Identify which cell holds the provided text, then report its (x, y) central coordinate. 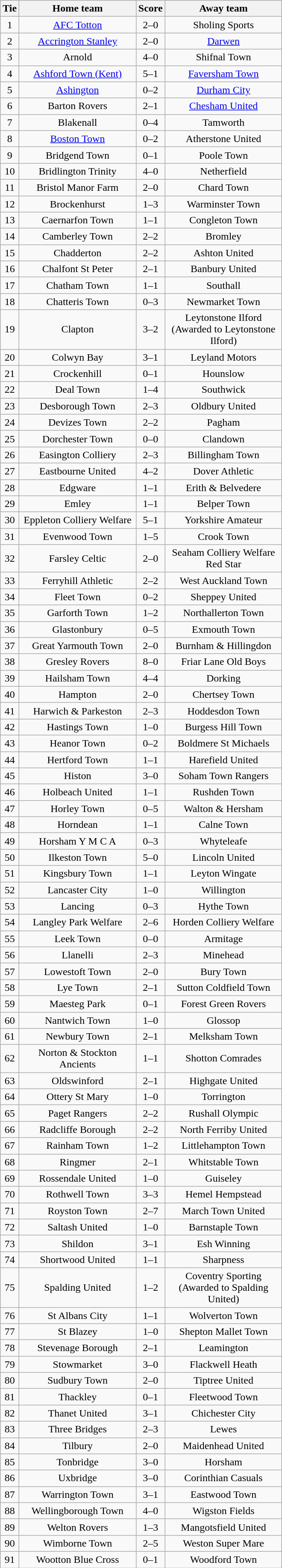
Horden Colliery Welfare (223, 922)
78 (10, 1348)
Soham Town Rangers (223, 776)
Durham City (223, 90)
Exmouth Town (223, 629)
81 (10, 1397)
1–5 (150, 536)
Evenwood Town (78, 536)
Coventry Sporting (Awarded to Spalding United) (223, 1287)
85 (10, 1462)
Desborough Town (78, 406)
Rothwell Town (78, 1195)
Caernarfon Town (78, 220)
16 (10, 269)
8 (10, 139)
Saltash United (78, 1227)
38 (10, 662)
51 (10, 874)
Burnham & Hillingdon (223, 646)
Maidenhead United (223, 1446)
Southall (223, 285)
49 (10, 841)
Wolverton Town (223, 1316)
West Auckland Town (223, 581)
Easington Colliery (78, 455)
Southwick (223, 390)
Stowmarket (78, 1364)
Northallerton Town (223, 613)
90 (10, 1543)
Shepton Mallet Town (223, 1332)
63 (10, 1081)
Chichester City (223, 1413)
St Albans City (78, 1316)
Great Yarmouth Town (78, 646)
4–4 (150, 678)
Blakenall (78, 122)
Newmarket Town (223, 302)
2 (10, 41)
4 (10, 74)
0–4 (150, 122)
65 (10, 1113)
Radcliffe Borough (78, 1129)
Chard Town (223, 187)
Shotton Comrades (223, 1058)
10 (10, 171)
Harwich & Parkeston (78, 711)
Warrington Town (78, 1494)
6 (10, 106)
Leyland Motors (223, 357)
8–0 (150, 662)
32 (10, 559)
Oldbury United (223, 406)
Royston Town (78, 1211)
Colwyn Bay (78, 357)
Horsham (223, 1462)
Spalding United (78, 1287)
Ferryhill Athletic (78, 581)
28 (10, 487)
3–2 (150, 329)
Boston Town (78, 139)
83 (10, 1429)
Torrington (223, 1097)
3–3 (150, 1195)
9 (10, 155)
76 (10, 1316)
Ottery St Mary (78, 1097)
Belper Town (223, 504)
Burgess Hill Town (223, 727)
Horndean (78, 825)
13 (10, 220)
Clapton (78, 329)
23 (10, 406)
Darwen (223, 41)
Hemel Hempstead (223, 1195)
58 (10, 987)
46 (10, 792)
Garforth Town (78, 613)
Calne Town (223, 825)
86 (10, 1478)
18 (10, 302)
AFC Totton (78, 25)
Arnold (78, 57)
Leek Town (78, 939)
Lowestoft Town (78, 971)
Yorkshire Amateur (223, 520)
St Blazey (78, 1332)
79 (10, 1364)
Devizes Town (78, 422)
30 (10, 520)
Walton & Hersham (223, 809)
60 (10, 1020)
Littlehampton Town (223, 1146)
Sutton Coldfield Town (223, 987)
Ilkeston Town (78, 857)
Hoddesdon Town (223, 711)
Hailsham Town (78, 678)
Woodford Town (223, 1559)
Heanor Town (78, 743)
Brockenhurst (78, 204)
Netherfield (223, 171)
89 (10, 1527)
1–4 (150, 390)
North Ferriby United (223, 1129)
Hastings Town (78, 727)
Wootton Blue Cross (78, 1559)
Hounslow (223, 373)
12 (10, 204)
14 (10, 237)
Hertford Town (78, 759)
Friar Lane Old Boys (223, 662)
80 (10, 1381)
Paget Rangers (78, 1113)
21 (10, 373)
March Town United (223, 1211)
Bristol Manor Farm (78, 187)
Chadderton (78, 253)
Bromley (223, 237)
Boldmere St Michaels (223, 743)
62 (10, 1058)
69 (10, 1178)
5 (10, 90)
Hythe Town (223, 906)
Congleton Town (223, 220)
Three Bridges (78, 1429)
Llanelli (78, 955)
Farsley Celtic (78, 559)
61 (10, 1037)
Flackwell Heath (223, 1364)
70 (10, 1195)
48 (10, 825)
59 (10, 1004)
Sheppey United (223, 597)
Rushall Olympic (223, 1113)
Faversham Town (223, 74)
40 (10, 694)
Tie (10, 9)
Harefield United (223, 759)
57 (10, 971)
74 (10, 1260)
Stevenage Borough (78, 1348)
Weston Super Mare (223, 1543)
Dorking (223, 678)
Rushden Town (223, 792)
Ashton United (223, 253)
Leytonstone Ilford (Awarded to Leytonstone Ilford) (223, 329)
Corinthian Casuals (223, 1478)
Crook Town (223, 536)
88 (10, 1511)
35 (10, 613)
Shildon (78, 1243)
Lewes (223, 1429)
5–0 (150, 857)
1 (10, 25)
25 (10, 439)
Highgate United (223, 1081)
72 (10, 1227)
Ringmer (78, 1162)
Chatham Town (78, 285)
Dover Athletic (223, 471)
Score (150, 9)
Esh Winning (223, 1243)
2–7 (150, 1211)
82 (10, 1413)
Chalfont St Peter (78, 269)
3 (10, 57)
Bridgend Town (78, 155)
Rainham Town (78, 1146)
Warminster Town (223, 204)
41 (10, 711)
Tonbridge (78, 1462)
Glastonbury (78, 629)
39 (10, 678)
Clandown (223, 439)
33 (10, 581)
Pagham (223, 422)
Lincoln United (223, 857)
Horley Town (78, 809)
Tamworth (223, 122)
Chatteris Town (78, 302)
73 (10, 1243)
Rossendale United (78, 1178)
Wimborne Town (78, 1543)
Poole Town (223, 155)
Whitstable Town (223, 1162)
Banbury United (223, 269)
Leyton Wingate (223, 874)
Lancing (78, 906)
Tilbury (78, 1446)
53 (10, 906)
Nantwich Town (78, 1020)
Willington (223, 890)
Deal Town (78, 390)
56 (10, 955)
Whyteleafe (223, 841)
Camberley Town (78, 237)
20 (10, 357)
Kingsbury Town (78, 874)
27 (10, 471)
Shortwood United (78, 1260)
Eppleton Colliery Welfare (78, 520)
Wellingborough Town (78, 1511)
Dorchester Town (78, 439)
Newbury Town (78, 1037)
19 (10, 329)
Minehead (223, 955)
Seaham Colliery Welfare Red Star (223, 559)
Mangotsfield United (223, 1527)
Bridlington Trinity (78, 171)
77 (10, 1332)
Erith & Belvedere (223, 487)
Eastwood Town (223, 1494)
37 (10, 646)
Sholing Sports (223, 25)
43 (10, 743)
Horsham Y M C A (78, 841)
84 (10, 1446)
Lancaster City (78, 890)
2–5 (150, 1543)
22 (10, 390)
Armitage (223, 939)
36 (10, 629)
55 (10, 939)
64 (10, 1097)
Tiptree United (223, 1381)
11 (10, 187)
Bury Town (223, 971)
Shifnal Town (223, 57)
Thanet United (78, 1413)
71 (10, 1211)
Maesteg Park (78, 1004)
Away team (223, 9)
Chesham United (223, 106)
47 (10, 809)
Guiseley (223, 1178)
Sharpness (223, 1260)
Emley (78, 504)
Melksham Town (223, 1037)
Leamington (223, 1348)
75 (10, 1287)
26 (10, 455)
42 (10, 727)
Ashford Town (Kent) (78, 74)
Ashington (78, 90)
45 (10, 776)
Fleetwood Town (223, 1397)
Norton & Stockton Ancients (78, 1058)
Forest Green Rovers (223, 1004)
50 (10, 857)
34 (10, 597)
Sudbury Town (78, 1381)
24 (10, 422)
Barnstaple Town (223, 1227)
Fleet Town (78, 597)
Welton Rovers (78, 1527)
Accrington Stanley (78, 41)
31 (10, 536)
Thackley (78, 1397)
Chertsey Town (223, 694)
2–6 (150, 922)
Eastbourne United (78, 471)
Atherstone United (223, 139)
67 (10, 1146)
Langley Park Welfare (78, 922)
52 (10, 890)
44 (10, 759)
66 (10, 1129)
15 (10, 253)
Glossop (223, 1020)
4–2 (150, 471)
87 (10, 1494)
7 (10, 122)
68 (10, 1162)
Hampton (78, 694)
91 (10, 1559)
54 (10, 922)
Lye Town (78, 987)
Oldswinford (78, 1081)
Home team (78, 9)
Wigston Fields (223, 1511)
Gresley Rovers (78, 662)
29 (10, 504)
Histon (78, 776)
Billingham Town (223, 455)
Crockenhill (78, 373)
Holbeach United (78, 792)
Edgware (78, 487)
17 (10, 285)
Barton Rovers (78, 106)
Uxbridge (78, 1478)
